Return (x, y) of the center of cell containing provided text 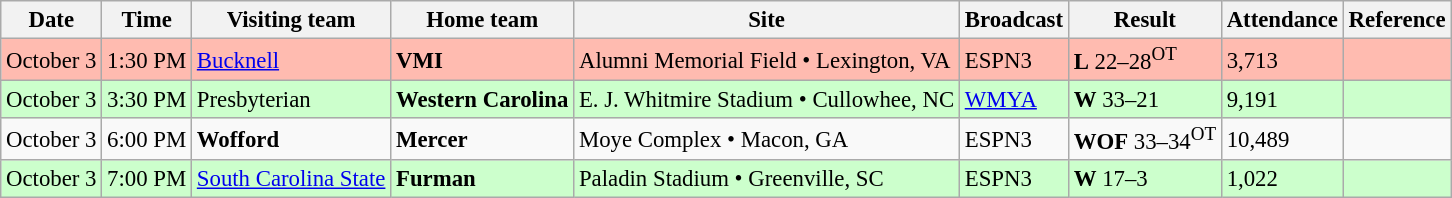
Site (767, 20)
Moye Complex • Macon, GA (767, 139)
WMYA (1014, 100)
South Carolina State (292, 179)
Paladin Stadium • Greenville, SC (767, 179)
WOF 33–34OT (1144, 139)
9,191 (1282, 100)
1,022 (1282, 179)
L 22–28OT (1144, 60)
Visiting team (292, 20)
Date (52, 20)
Reference (1397, 20)
Alumni Memorial Field • Lexington, VA (767, 60)
Furman (482, 179)
3:30 PM (147, 100)
Home team (482, 20)
7:00 PM (147, 179)
Mercer (482, 139)
3,713 (1282, 60)
W 17–3 (1144, 179)
1:30 PM (147, 60)
Presbyterian (292, 100)
E. J. Whitmire Stadium • Cullowhee, NC (767, 100)
Result (1144, 20)
W 33–21 (1144, 100)
Time (147, 20)
6:00 PM (147, 139)
Attendance (1282, 20)
Western Carolina (482, 100)
Broadcast (1014, 20)
10,489 (1282, 139)
VMI (482, 60)
Wofford (292, 139)
Bucknell (292, 60)
